Search for the cell housing the specified text and yield its [X, Y] center coordinate. 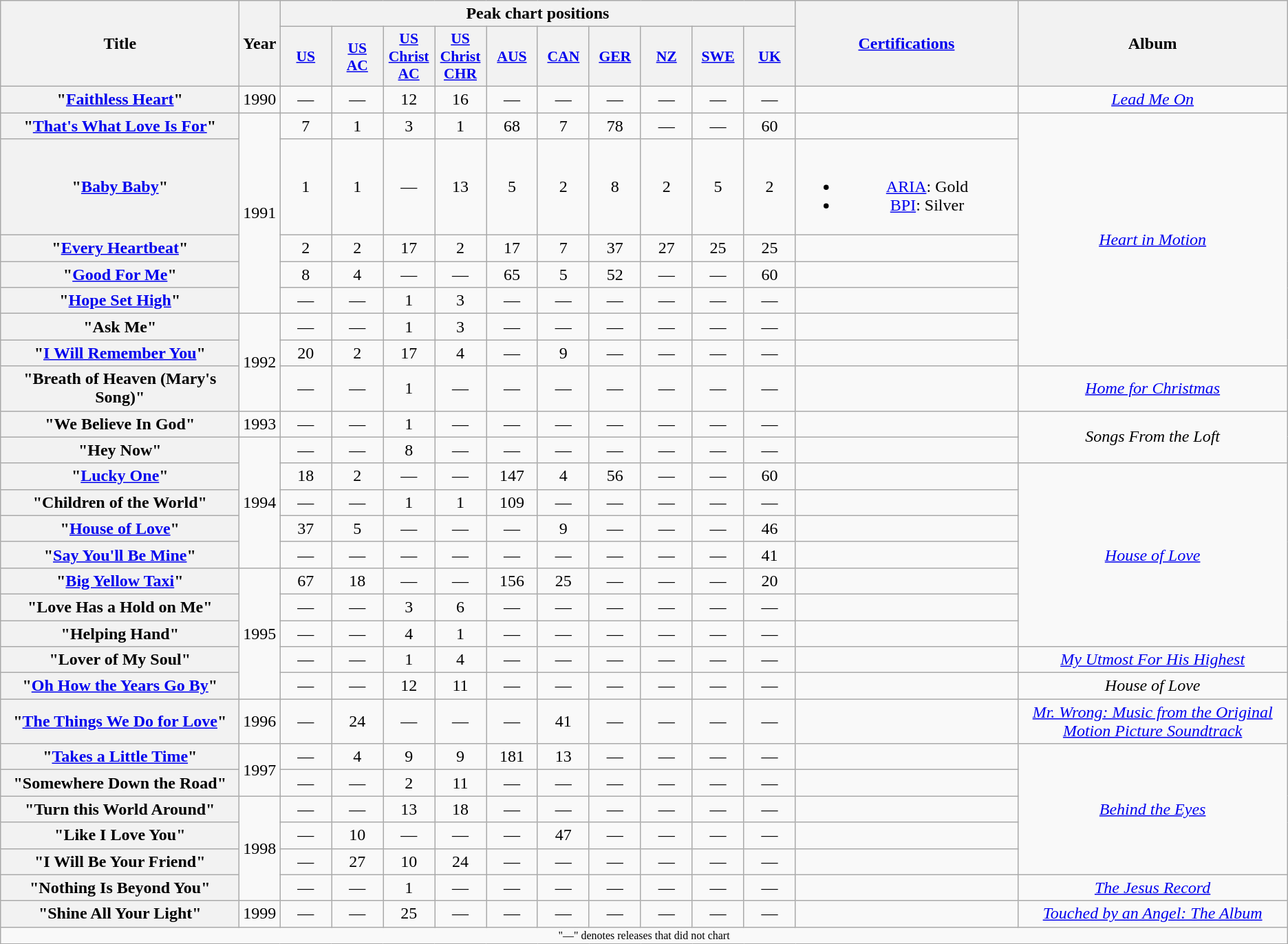
USAC [358, 56]
"We Believe In God" [120, 424]
Year [260, 44]
USChrist CHR [461, 56]
"Nothing Is Beyond You" [120, 888]
68 [512, 126]
"Ask Me" [120, 327]
"Lover of My Soul" [120, 660]
"Big Yellow Taxi" [120, 581]
"Somewhere Down the Road" [120, 783]
"Shine All Your Light" [120, 914]
1995 [260, 633]
Title [120, 44]
52 [615, 275]
"Oh How the Years Go By" [120, 686]
"Lucky One" [120, 476]
"Children of the World" [120, 502]
USChrist AC [409, 56]
67 [305, 581]
"Takes a Little Time" [120, 757]
"Every Heartbeat" [120, 248]
1990 [260, 99]
47 [563, 835]
1996 [260, 721]
AUS [512, 56]
Certifications [907, 44]
1992 [260, 362]
46 [769, 528]
1993 [260, 424]
CAN [563, 56]
"House of Love" [120, 528]
Touched by an Angel: The Album [1152, 914]
Peak chart positions [538, 14]
1997 [260, 770]
"I Will Be Your Friend" [120, 861]
"I Will Remember You" [120, 353]
Behind the Eyes [1152, 809]
Mr. Wrong: Music from the Original Motion Picture Soundtrack [1152, 721]
56 [615, 476]
Album [1152, 44]
16 [461, 99]
"Hope Set High" [120, 301]
Home for Christmas [1152, 388]
6 [461, 607]
"Love Has a Hold on Me" [120, 607]
"The Things We Do for Love" [120, 721]
"That's What Love Is For" [120, 126]
"Breath of Heaven (Mary's Song)" [120, 388]
"Good For Me" [120, 275]
GER [615, 56]
"Say You'll Be Mine" [120, 555]
1999 [260, 914]
US [305, 56]
65 [512, 275]
Songs From the Loft [1152, 437]
"Baby Baby" [120, 187]
Lead Me On [1152, 99]
ARIA: GoldBPI: Silver [907, 187]
NZ [666, 56]
"—" denotes releases that did not chart [644, 935]
147 [512, 476]
181 [512, 757]
1998 [260, 848]
109 [512, 502]
"Hey Now" [120, 450]
UK [769, 56]
Heart in Motion [1152, 239]
"Helping Hand" [120, 634]
1991 [260, 213]
"Like I Love You" [120, 835]
The Jesus Record [1152, 888]
My Utmost For His Highest [1152, 660]
156 [512, 581]
1994 [260, 502]
SWE [718, 56]
78 [615, 126]
"Faithless Heart" [120, 99]
"Turn this World Around" [120, 809]
